Return (x, y) of the center of cell containing provided text 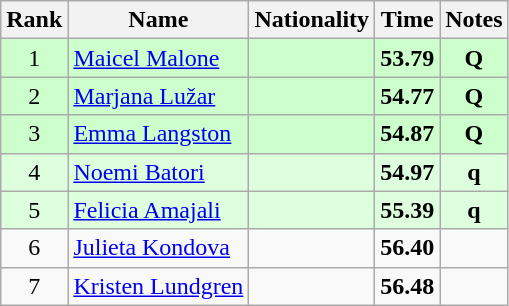
Emma Langston (158, 134)
5 (34, 210)
Maicel Malone (158, 58)
2 (34, 96)
6 (34, 248)
Rank (34, 20)
Nationality (312, 20)
Julieta Kondova (158, 248)
56.40 (408, 248)
Noemi Batori (158, 172)
Felicia Amajali (158, 210)
Time (408, 20)
55.39 (408, 210)
3 (34, 134)
53.79 (408, 58)
4 (34, 172)
Kristen Lundgren (158, 286)
Marjana Lužar (158, 96)
56.48 (408, 286)
54.77 (408, 96)
1 (34, 58)
54.87 (408, 134)
Name (158, 20)
Notes (474, 20)
7 (34, 286)
54.97 (408, 172)
